Return (X, Y) of the center of cell containing provided text 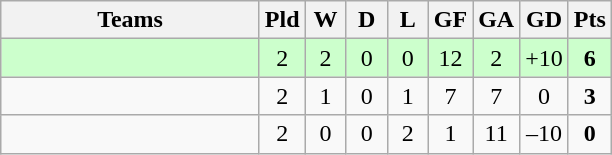
Teams (130, 20)
–10 (544, 134)
L (408, 20)
GA (496, 20)
+10 (544, 58)
GF (450, 20)
12 (450, 58)
Pld (282, 20)
3 (590, 96)
D (366, 20)
W (326, 20)
6 (590, 58)
GD (544, 20)
Pts (590, 20)
11 (496, 134)
